Scan for the cell matching the given text and deliver its [X, Y] coordinate at center. 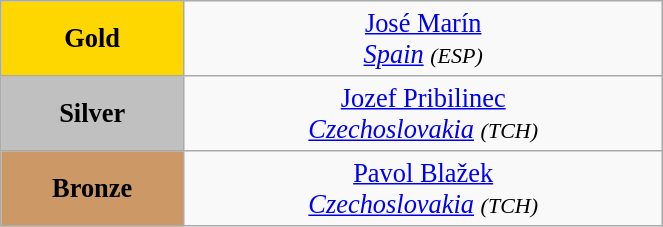
Bronze [92, 188]
Gold [92, 38]
Jozef PribilinecCzechoslovakia (TCH) [424, 112]
Silver [92, 112]
José MarínSpain (ESP) [424, 38]
Pavol BlažekCzechoslovakia (TCH) [424, 188]
